Locate the cell with the specified text and output its (x, y) center coordinate. 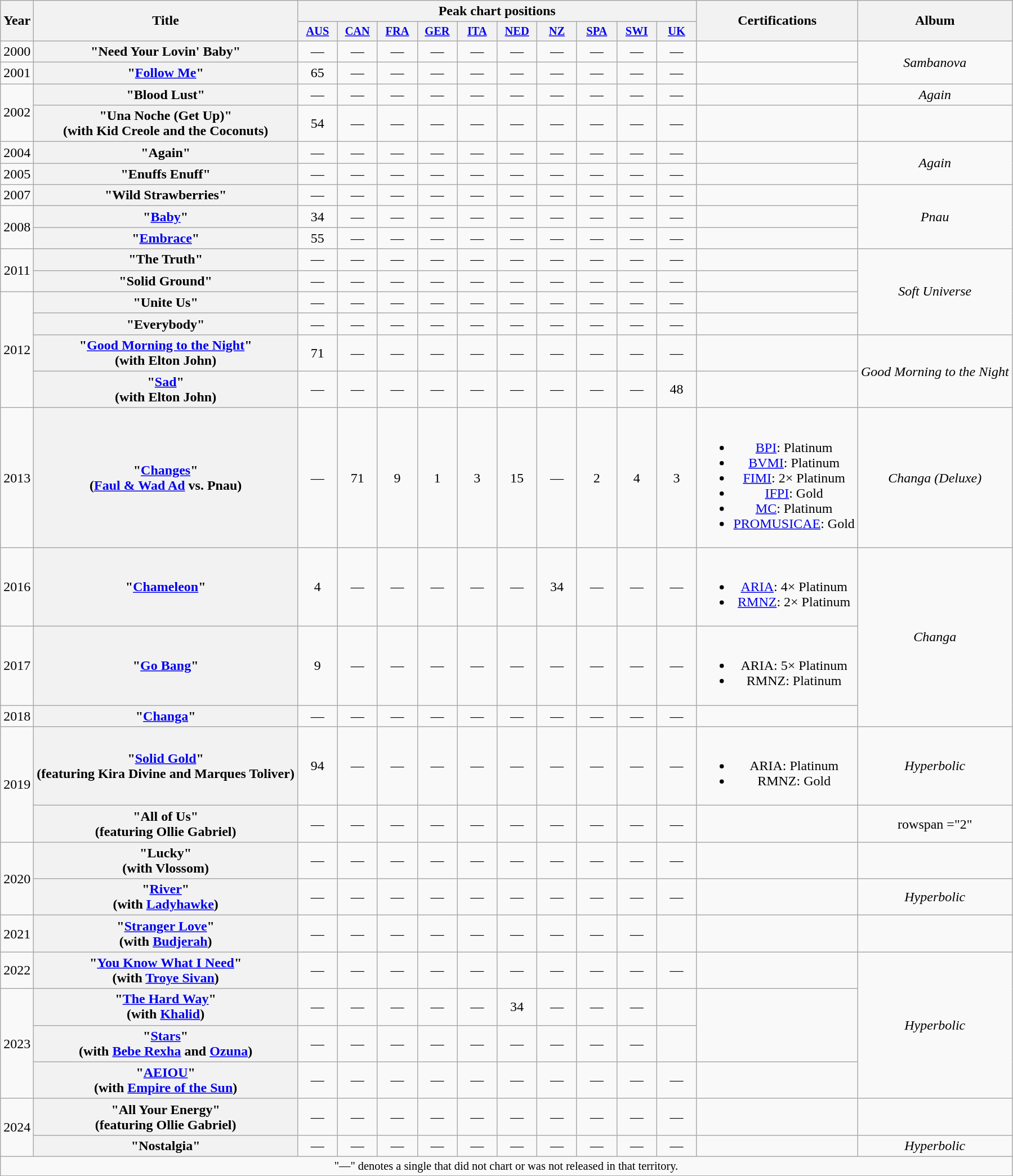
48 (677, 390)
"AEIOU"(with Empire of the Sun) (166, 1080)
Good Morning to the Night (935, 371)
"Embrace" (166, 238)
2011 (17, 270)
2024 (17, 1127)
"Wild Strawberries" (166, 195)
"Need Your Lovin' Baby" (166, 51)
"—" denotes a single that did not chart or was not released in that territory. (506, 1166)
"Everybody" (166, 324)
2016 (17, 587)
"Follow Me" (166, 73)
2018 (17, 716)
"Nostalgia" (166, 1146)
"Lucky"(with Vlossom) (166, 860)
"All Your Energy"(featuring Ollie Gabriel) (166, 1117)
"Chameleon" (166, 587)
Changa (Deluxe) (935, 477)
2004 (17, 153)
2000 (17, 51)
"Changes"(Faul & Wad Ad vs. Pnau) (166, 477)
Sambanova (935, 62)
ARIA: 4× PlatinumRMNZ: 2× Platinum (777, 587)
"Good Morning to the Night"(with Elton John) (166, 352)
Peak chart positions (497, 11)
SWI (636, 32)
"Stranger Love"(with Budjerah) (166, 933)
Album (935, 21)
"You Know What I Need"(with Troye Sivan) (166, 971)
"River"(with Ladyhawke) (166, 897)
rowspan ="2" (935, 824)
"Blood Lust" (166, 95)
2002 (17, 113)
"Una Noche (Get Up)"(with Kid Creole and the Coconuts) (166, 124)
Certifications (777, 21)
2 (597, 477)
2005 (17, 174)
"The Truth" (166, 260)
Year (17, 21)
NED (517, 32)
ARIA: PlatinumRMNZ: Gold (777, 766)
2022 (17, 971)
"Enuffs Enuff" (166, 174)
"Stars"(with Bebe Rexha and Ozuna) (166, 1044)
2021 (17, 933)
"All of Us"(featuring Ollie Gabriel) (166, 824)
"Sad"(with Elton John) (166, 390)
GER (437, 32)
54 (318, 124)
"Solid Ground" (166, 281)
Pnau (935, 217)
SPA (597, 32)
2012 (17, 350)
2001 (17, 73)
2019 (17, 785)
15 (517, 477)
2020 (17, 879)
"Baby" (166, 217)
Title (166, 21)
NZ (557, 32)
94 (318, 766)
CAN (357, 32)
1 (437, 477)
55 (318, 238)
2017 (17, 666)
"Again" (166, 153)
"Solid Gold"(featuring Kira Divine and Marques Toliver) (166, 766)
65 (318, 73)
"Unite Us" (166, 302)
2023 (17, 1044)
"Go Bang" (166, 666)
Changa (935, 637)
AUS (318, 32)
FRA (398, 32)
BPI: PlatinumBVMI: PlatinumFIMI: 2× PlatinumIFPI: GoldMC: PlatinumPROMUSICAE: Gold (777, 477)
ARIA: 5× PlatinumRMNZ: Platinum (777, 666)
2013 (17, 477)
2008 (17, 227)
ITA (478, 32)
UK (677, 32)
Soft Universe (935, 292)
"Changa" (166, 716)
2007 (17, 195)
"The Hard Way"(with Khalid) (166, 1007)
